Detect which cell encompasses the target text, then output its [x, y] center coordinate. 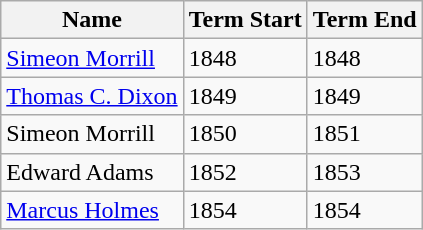
Thomas C. Dixon [92, 96]
Name [92, 20]
Edward Adams [92, 172]
Marcus Holmes [92, 210]
1850 [245, 134]
Term End [364, 20]
1851 [364, 134]
Term Start [245, 20]
1852 [245, 172]
1853 [364, 172]
